Return [X, Y] of the center of cell containing provided text 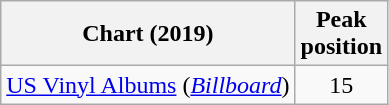
15 [341, 85]
Chart (2019) [148, 34]
Peakposition [341, 34]
US Vinyl Albums (Billboard) [148, 85]
